Return [X, Y] of the center of cell containing provided text 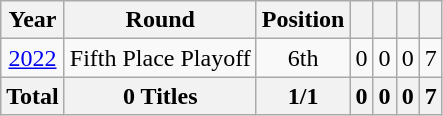
Total [33, 96]
Year [33, 20]
6th [303, 58]
Fifth Place Playoff [160, 58]
0 Titles [160, 96]
2022 [33, 58]
Position [303, 20]
1/1 [303, 96]
Round [160, 20]
